Return the [x, y] coordinate for the center point of the cell that contains the specified text.  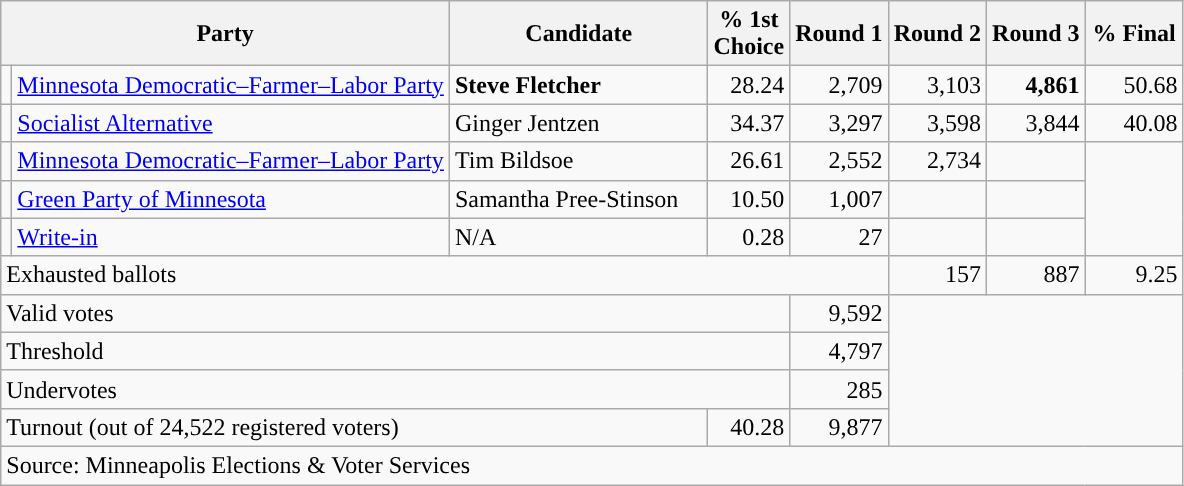
Green Party of Minnesota [231, 199]
Exhausted ballots [444, 275]
Valid votes [396, 313]
34.37 [749, 123]
% Final [1134, 34]
Threshold [396, 351]
Write-in [231, 237]
Round 1 [839, 34]
Round 2 [937, 34]
% 1stChoice [749, 34]
40.08 [1134, 123]
887 [1036, 275]
4,797 [839, 351]
50.68 [1134, 85]
Undervotes [396, 389]
3,297 [839, 123]
Round 3 [1036, 34]
9,877 [839, 427]
285 [839, 389]
157 [937, 275]
2,709 [839, 85]
Party [226, 34]
9.25 [1134, 275]
0.28 [749, 237]
Candidate [578, 34]
2,734 [937, 161]
26.61 [749, 161]
Ginger Jentzen [578, 123]
2,552 [839, 161]
4,861 [1036, 85]
Turnout (out of 24,522 registered voters) [354, 427]
9,592 [839, 313]
Steve Fletcher [578, 85]
3,598 [937, 123]
1,007 [839, 199]
N/A [578, 237]
Tim Bildsoe [578, 161]
27 [839, 237]
28.24 [749, 85]
40.28 [749, 427]
10.50 [749, 199]
Source: Minneapolis Elections & Voter Services [592, 465]
3,103 [937, 85]
3,844 [1036, 123]
Samantha Pree-Stinson [578, 199]
Socialist Alternative [231, 123]
